Identify which cell holds the provided text, then report its [X, Y] central coordinate. 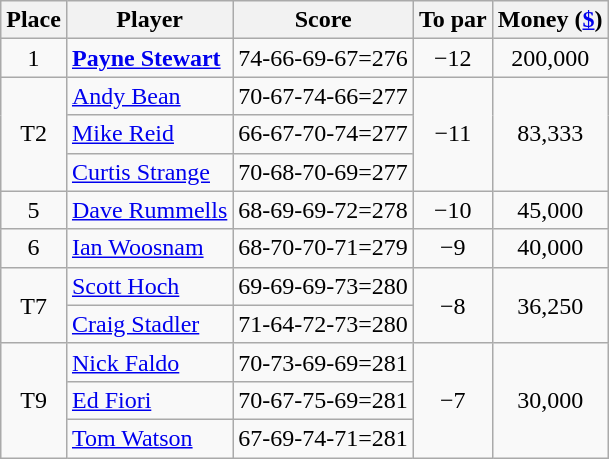
6 [34, 248]
−9 [452, 248]
70-67-75-69=281 [324, 400]
Andy Bean [149, 96]
1 [34, 58]
68-69-69-72=278 [324, 210]
−8 [452, 305]
T7 [34, 305]
83,333 [550, 134]
Curtis Strange [149, 172]
Scott Hoch [149, 286]
Place [34, 20]
71-64-72-73=280 [324, 324]
To par [452, 20]
Craig Stadler [149, 324]
5 [34, 210]
67-69-74-71=281 [324, 438]
36,250 [550, 305]
Score [324, 20]
70-67-74-66=277 [324, 96]
−11 [452, 134]
Tom Watson [149, 438]
Nick Faldo [149, 362]
Ian Woosnam [149, 248]
T2 [34, 134]
Money ($) [550, 20]
Ed Fiori [149, 400]
T9 [34, 400]
−12 [452, 58]
30,000 [550, 400]
66-67-70-74=277 [324, 134]
Player [149, 20]
200,000 [550, 58]
69-69-69-73=280 [324, 286]
Payne Stewart [149, 58]
Dave Rummells [149, 210]
70-73-69-69=281 [324, 362]
40,000 [550, 248]
70-68-70-69=277 [324, 172]
74-66-69-67=276 [324, 58]
68-70-70-71=279 [324, 248]
−10 [452, 210]
45,000 [550, 210]
−7 [452, 400]
Mike Reid [149, 134]
